For the text-containing cell, return its midpoint in [x, y] coordinate format. 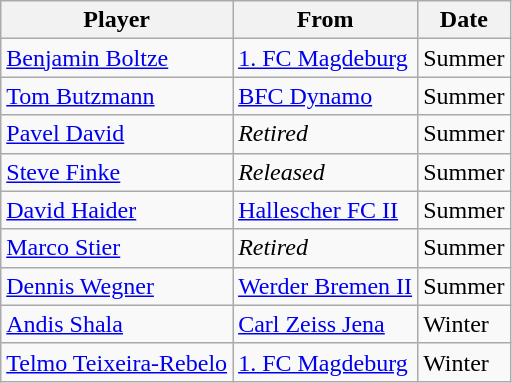
BFC Dynamo [326, 96]
Dennis Wegner [117, 286]
From [326, 20]
Steve Finke [117, 172]
David Haider [117, 210]
Date [464, 20]
Werder Bremen II [326, 286]
Hallescher FC II [326, 210]
Released [326, 172]
Marco Stier [117, 248]
Carl Zeiss Jena [326, 324]
Telmo Teixeira-Rebelo [117, 362]
Player [117, 20]
Benjamin Boltze [117, 58]
Tom Butzmann [117, 96]
Pavel David [117, 134]
Andis Shala [117, 324]
